Scan for the cell matching the given text and deliver its (x, y) coordinate at center. 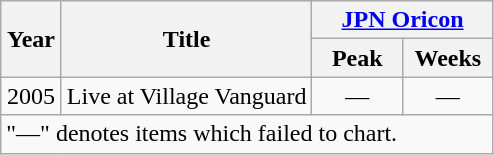
Live at Village Vanguard (186, 96)
Year (32, 39)
"—" denotes items which failed to chart. (247, 134)
Peak (358, 58)
Title (186, 39)
2005 (32, 96)
JPN Oricon (402, 20)
Weeks (448, 58)
